Return [X, Y] of the center of cell containing provided text 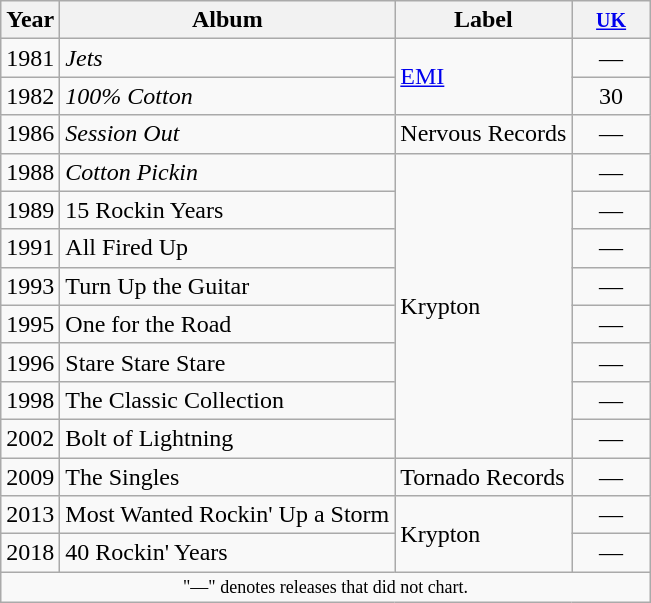
100% Cotton [228, 96]
40 Rockin' Years [228, 553]
1988 [30, 172]
2002 [30, 438]
Stare Stare Stare [228, 362]
Album [228, 20]
The Classic Collection [228, 400]
1991 [30, 248]
30 [612, 96]
1986 [30, 134]
The Singles [228, 477]
"—" denotes releases that did not chart. [326, 588]
Nervous Records [484, 134]
1996 [30, 362]
1982 [30, 96]
2018 [30, 553]
15 Rockin Years [228, 210]
Turn Up the Guitar [228, 286]
1993 [30, 286]
1995 [30, 324]
Label [484, 20]
Cotton Pickin [228, 172]
1998 [30, 400]
UK [612, 20]
Bolt of Lightning [228, 438]
1989 [30, 210]
2013 [30, 515]
EMI [484, 77]
1981 [30, 58]
One for the Road [228, 324]
Tornado Records [484, 477]
Jets [228, 58]
All Fired Up [228, 248]
Session Out [228, 134]
2009 [30, 477]
Most Wanted Rockin' Up a Storm [228, 515]
Year [30, 20]
